Determine the [X, Y] coordinate at the center of the cell enclosing the given text.  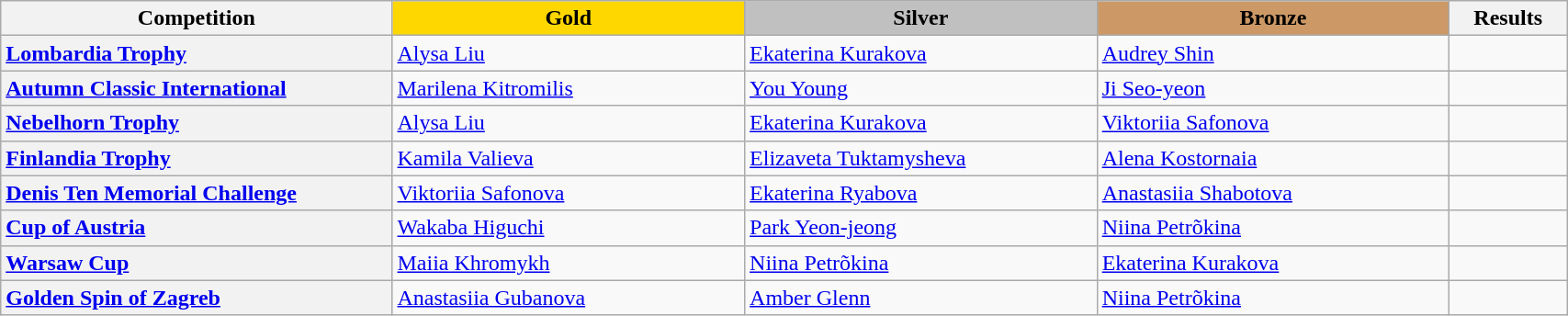
Alena Kostornaia [1273, 158]
Results [1508, 18]
Wakaba Higuchi [569, 228]
Ji Seo-yeon [1273, 88]
Golden Spin of Zagreb [197, 298]
Anastasiia Gubanova [569, 298]
Elizaveta Tuktamysheva [921, 158]
Silver [921, 18]
Lombardia Trophy [197, 53]
Autumn Classic International [197, 88]
Finlandia Trophy [197, 158]
Bronze [1273, 18]
Competition [197, 18]
Warsaw Cup [197, 263]
Park Yeon-jeong [921, 228]
Denis Ten Memorial Challenge [197, 193]
Kamila Valieva [569, 158]
You Young [921, 88]
Maiia Khromykh [569, 263]
Amber Glenn [921, 298]
Audrey Shin [1273, 53]
Marilena Kitromilis [569, 88]
Cup of Austria [197, 228]
Nebelhorn Trophy [197, 123]
Ekaterina Ryabova [921, 193]
Anastasiia Shabotova [1273, 193]
Gold [569, 18]
